Pinpoint the cell where the given text exists, returning its [X, Y] midpoint coordinate. 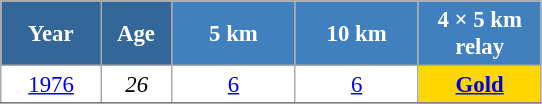
Year [52, 34]
1976 [52, 85]
Age [136, 34]
4 × 5 km relay [480, 34]
26 [136, 85]
10 km [356, 34]
Gold [480, 85]
5 km [234, 34]
